From the cell containing the given text, extract its center point as [x, y] coordinate. 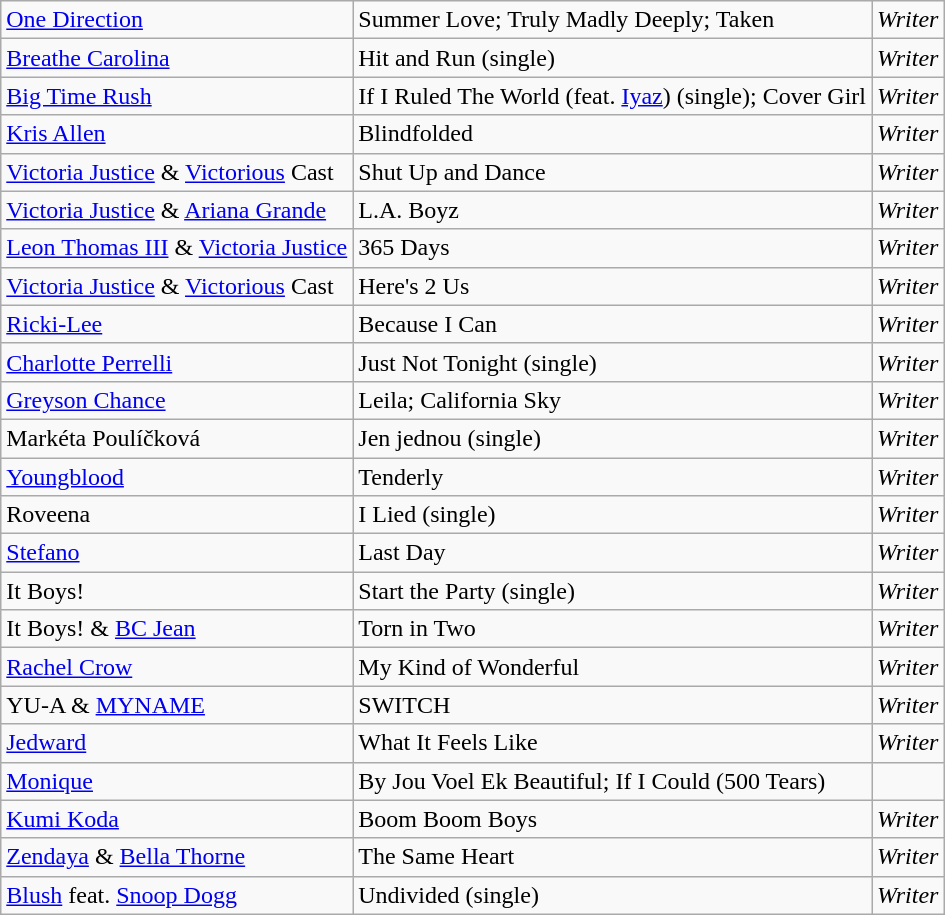
Jedward [177, 743]
Roveena [177, 515]
Just Not Tonight (single) [612, 362]
It Boys! & BC Jean [177, 629]
Blindfolded [612, 134]
L.A. Boyz [612, 210]
The Same Heart [612, 857]
Youngblood [177, 477]
My Kind of Wonderful [612, 667]
Because I Can [612, 324]
Kumi Koda [177, 819]
One Direction [177, 20]
Start the Party (single) [612, 591]
Summer Love; Truly Madly Deeply; Taken [612, 20]
Greyson Chance [177, 400]
It Boys! [177, 591]
Blush feat. Snoop Dogg [177, 895]
Monique [177, 781]
Jen jednou (single) [612, 438]
Rachel Crow [177, 667]
Boom Boom Boys [612, 819]
Charlotte Perrelli [177, 362]
365 Days [612, 248]
Zendaya & Bella Thorne [177, 857]
I Lied (single) [612, 515]
Here's 2 Us [612, 286]
Victoria Justice & Ariana Grande [177, 210]
YU-A & MYNAME [177, 705]
Tenderly [612, 477]
By Jou Voel Ek Beautiful; If I Could (500 Tears) [612, 781]
SWITCH [612, 705]
Ricki-Lee [177, 324]
Kris Allen [177, 134]
Stefano [177, 553]
Leila; California Sky [612, 400]
Breathe Carolina [177, 58]
Leon Thomas III & Victoria Justice [177, 248]
Torn in Two [612, 629]
If I Ruled The World (feat. Iyaz) (single); Cover Girl [612, 96]
What It Feels Like [612, 743]
Hit and Run (single) [612, 58]
Last Day [612, 553]
Undivided (single) [612, 895]
Shut Up and Dance [612, 172]
Markéta Poulíčková [177, 438]
Big Time Rush [177, 96]
